Find where the given text appears and provide that cell's center as [X, Y] coordinate. 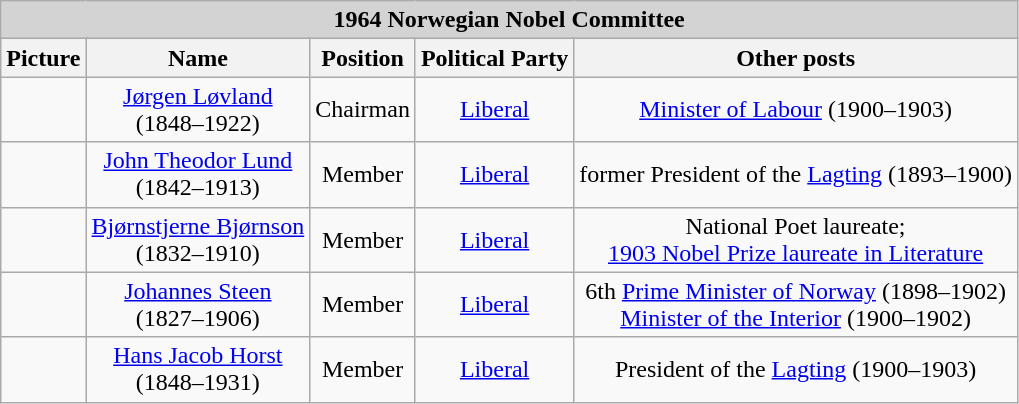
Picture [44, 58]
former President of the Lagting (1893–1900) [796, 174]
Jørgen Løvland (1848–1922) [198, 110]
Hans Jacob Horst (1848–1931) [198, 370]
Position [363, 58]
John Theodor Lund (1842–1913) [198, 174]
Political Party [494, 58]
6th Prime Minister of Norway (1898–1902)Minister of the Interior (1900–1902) [796, 304]
National Poet laureate; 1903 Nobel Prize laureate in Literature [796, 240]
Bjørnstjerne Bjørnson (1832–1910) [198, 240]
Chairman [363, 110]
Other posts [796, 58]
Name [198, 58]
Minister of Labour (1900–1903) [796, 110]
President of the Lagting (1900–1903) [796, 370]
1964 Norwegian Nobel Committee [510, 20]
Johannes Steen (1827–1906) [198, 304]
